Determine the [X, Y] coordinate at the center of the cell enclosing the given text.  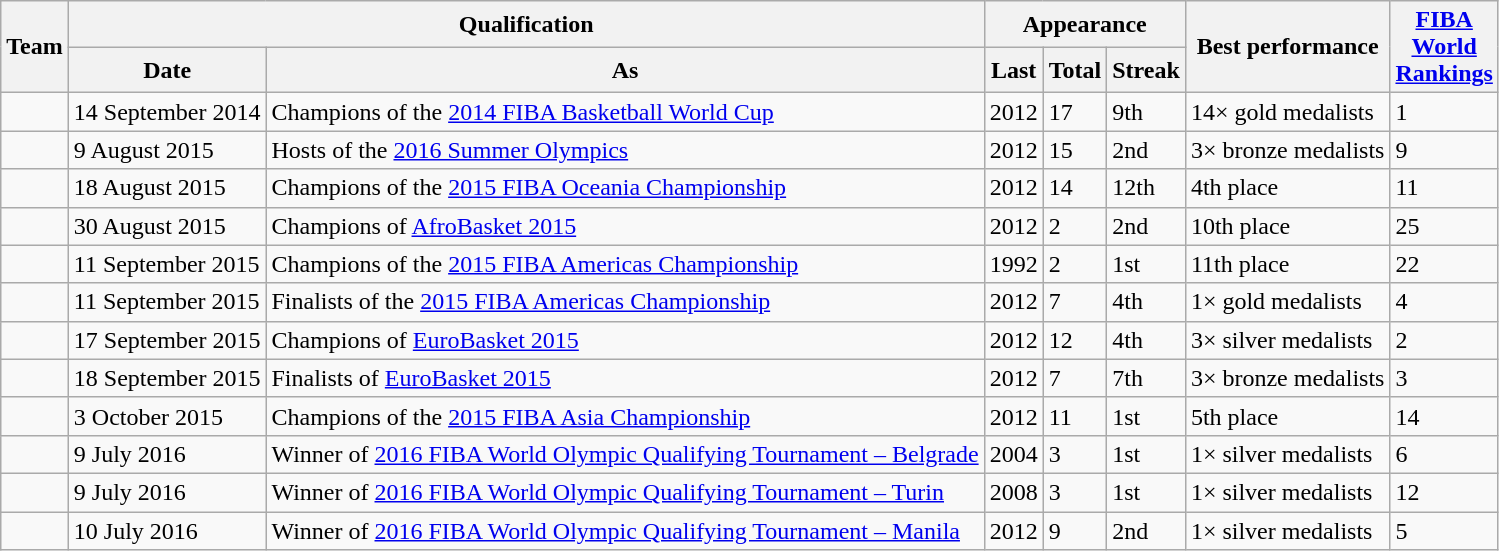
Last [1014, 70]
Finalists of EuroBasket 2015 [625, 378]
Appearance [1084, 24]
1 [1444, 112]
2004 [1014, 454]
Champions of EuroBasket 2015 [625, 340]
Champions of the 2014 FIBA Basketball World Cup [625, 112]
Hosts of the 2016 Summer Olympics [625, 150]
10 July 2016 [167, 531]
14× gold medalists [1288, 112]
Champions of the 2015 FIBA Americas Championship [625, 264]
Champions of the 2015 FIBA Oceania Championship [625, 188]
14 September 2014 [167, 112]
Date [167, 70]
6 [1444, 454]
5 [1444, 531]
Finalists of the 2015 FIBA Americas Championship [625, 302]
1× gold medalists [1288, 302]
2008 [1014, 492]
Champions of AfroBasket 2015 [625, 226]
3× silver medalists [1288, 340]
18 September 2015 [167, 378]
30 August 2015 [167, 226]
Team [35, 47]
18 August 2015 [167, 188]
Winner of 2016 FIBA World Olympic Qualifying Tournament – Belgrade [625, 454]
Winner of 2016 FIBA World Olympic Qualifying Tournament – Turin [625, 492]
4 [1444, 302]
4th place [1288, 188]
Winner of 2016 FIBA World Olympic Qualifying Tournament – Manila [625, 531]
7th [1146, 378]
3 October 2015 [167, 416]
17 September 2015 [167, 340]
Total [1075, 70]
15 [1075, 150]
Champions of the 2015 FIBA Asia Championship [625, 416]
25 [1444, 226]
12th [1146, 188]
9 August 2015 [167, 150]
17 [1075, 112]
5th place [1288, 416]
22 [1444, 264]
1992 [1014, 264]
Qualification [526, 24]
FIBAWorldRankings [1444, 47]
9th [1146, 112]
10th place [1288, 226]
Best performance [1288, 47]
As [625, 70]
Streak [1146, 70]
11th place [1288, 264]
